Provide the [X, Y] coordinate of the cell's center where the given text is located.  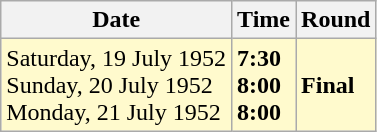
7:308:008:00 [264, 85]
Date [116, 20]
Saturday, 19 July 1952Sunday, 20 July 1952Monday, 21 July 1952 [116, 85]
Final [336, 85]
Round [336, 20]
Time [264, 20]
